Return [X, Y] of the center of cell containing provided text 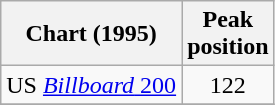
US Billboard 200 [92, 85]
Chart (1995) [92, 34]
Peakposition [228, 34]
122 [228, 85]
